Return [x, y] of the center of cell containing provided text 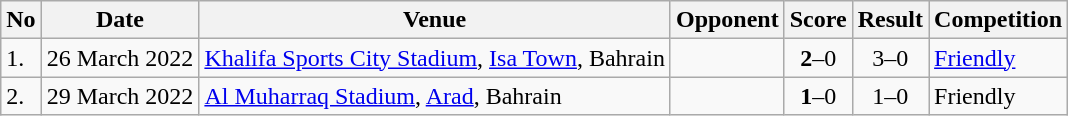
1. [21, 58]
Opponent [727, 20]
29 March 2022 [120, 96]
3–0 [890, 58]
Al Muharraq Stadium, Arad, Bahrain [435, 96]
Khalifa Sports City Stadium, Isa Town, Bahrain [435, 58]
26 March 2022 [120, 58]
Competition [998, 20]
No [21, 20]
2–0 [818, 58]
Venue [435, 20]
2. [21, 96]
Result [890, 20]
Date [120, 20]
Score [818, 20]
